Find where the given text appears and provide that cell's center as (x, y) coordinate. 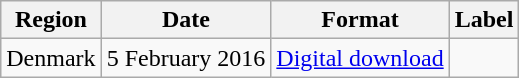
Format (360, 20)
Region (51, 20)
Digital download (360, 58)
Denmark (51, 58)
Label (484, 20)
Date (186, 20)
5 February 2016 (186, 58)
